Detect which cell encompasses the target text, then output its (x, y) center coordinate. 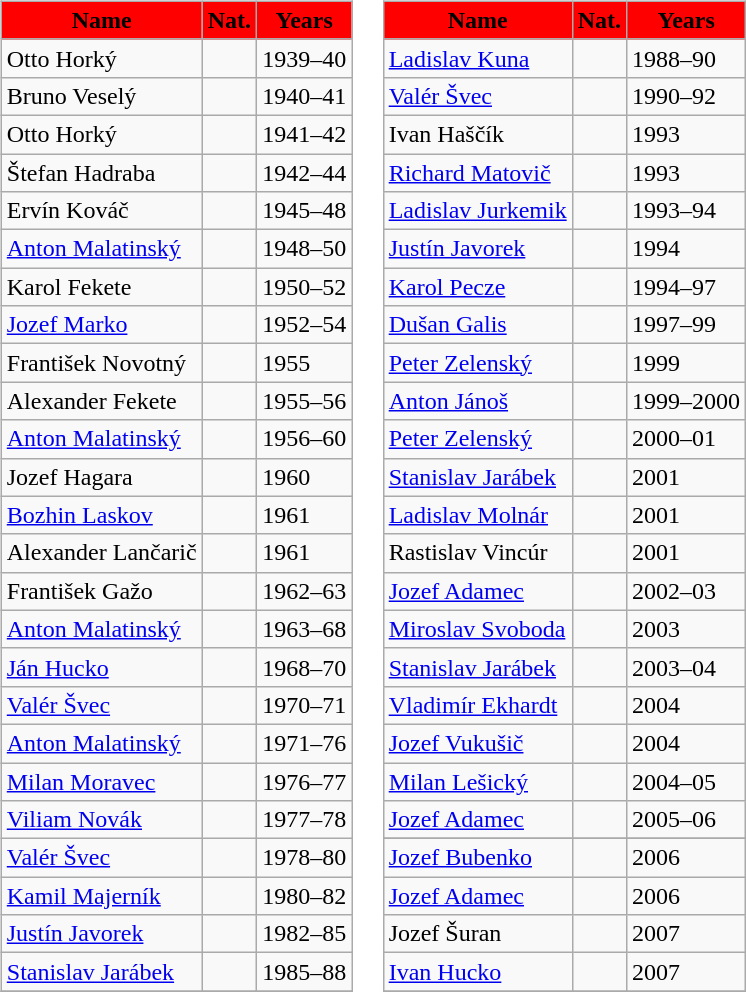
Jozef Bubenko (478, 858)
1962–63 (304, 591)
Miroslav Svoboda (478, 629)
1994–97 (686, 287)
Vladimír Ekhardt (478, 705)
1950–52 (304, 287)
Viliam Novák (102, 820)
1970–71 (304, 705)
Karol Fekete (102, 287)
1939–40 (304, 58)
2002–03 (686, 591)
2003–04 (686, 667)
1945–48 (304, 211)
1941–42 (304, 134)
Alexander Fekete (102, 401)
Jozef Marko (102, 325)
2005–06 (686, 820)
1952–54 (304, 325)
Ivan Haščík (478, 134)
Jozef Šuran (478, 934)
1960 (304, 477)
František Novotný (102, 363)
1999 (686, 363)
1997–99 (686, 325)
1942–44 (304, 173)
1980–82 (304, 896)
1994 (686, 249)
Milan Moravec (102, 781)
1940–41 (304, 96)
Bruno Veselý (102, 96)
1990–92 (686, 96)
2000–01 (686, 439)
Rastislav Vincúr (478, 553)
1982–85 (304, 934)
Milan Lešický (478, 781)
Bozhin Laskov (102, 515)
1963–68 (304, 629)
1978–80 (304, 858)
Richard Matovič (478, 173)
2004–05 (686, 781)
Alexander Lančarič (102, 553)
Ladislav Kuna (478, 58)
1948–50 (304, 249)
1968–70 (304, 667)
1993–94 (686, 211)
Ladislav Molnár (478, 515)
1956–60 (304, 439)
Štefan Hadraba (102, 173)
František Gažo (102, 591)
Karol Pecze (478, 287)
Anton Jánoš (478, 401)
1977–78 (304, 820)
1976–77 (304, 781)
Dušan Galis (478, 325)
1955 (304, 363)
Ivan Hucko (478, 972)
Kamil Majerník (102, 896)
1955–56 (304, 401)
Jozef Hagara (102, 477)
1999–2000 (686, 401)
Ján Hucko (102, 667)
2003 (686, 629)
1985–88 (304, 972)
Ervín Kováč (102, 211)
Ladislav Jurkemik (478, 211)
Jozef Vukušič (478, 743)
1988–90 (686, 58)
1971–76 (304, 743)
